For the text-containing cell, return its midpoint in (X, Y) coordinate format. 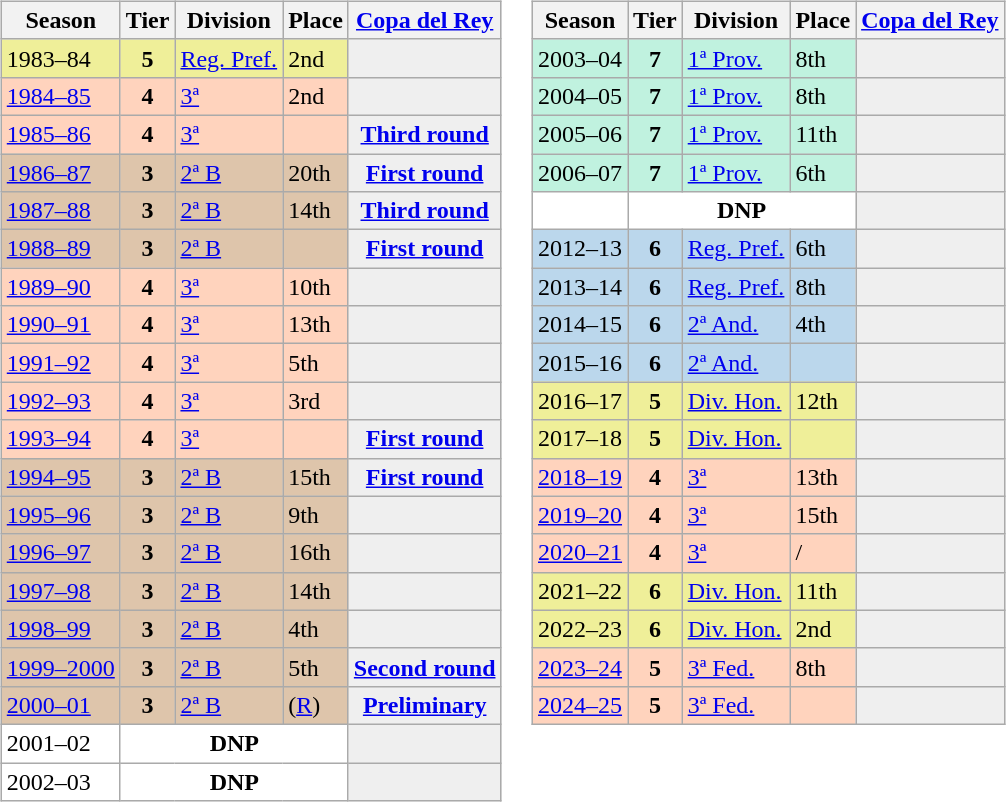
10th (316, 287)
3rd (316, 401)
2013–14 (580, 287)
9th (316, 515)
1983–84 (60, 58)
1985–86 (60, 134)
2006–07 (580, 173)
2018–19 (580, 477)
1991–92 (60, 363)
2005–06 (580, 134)
1994–95 (60, 477)
16th (316, 553)
1984–85 (60, 96)
1998–99 (60, 629)
2016–17 (580, 401)
20th (316, 173)
2012–13 (580, 249)
2001–02 (60, 743)
2021–22 (580, 591)
2015–16 (580, 363)
2022–23 (580, 629)
1997–98 (60, 591)
2000–01 (60, 705)
1993–94 (60, 439)
1995–96 (60, 515)
2023–24 (580, 667)
2002–03 (60, 781)
(R) (316, 705)
2020–21 (580, 553)
2017–18 (580, 439)
Preliminary (424, 705)
Second round (424, 667)
1992–93 (60, 401)
1988–89 (60, 249)
2014–15 (580, 325)
2004–05 (580, 96)
1999–2000 (60, 667)
/ (823, 553)
1990–91 (60, 325)
2024–25 (580, 705)
1996–97 (60, 553)
1989–90 (60, 287)
2003–04 (580, 58)
1987–88 (60, 211)
2019–20 (580, 515)
1986–87 (60, 173)
12th (823, 401)
